Capture the cell that displays the provided text and extract its [X, Y] central coordinate. 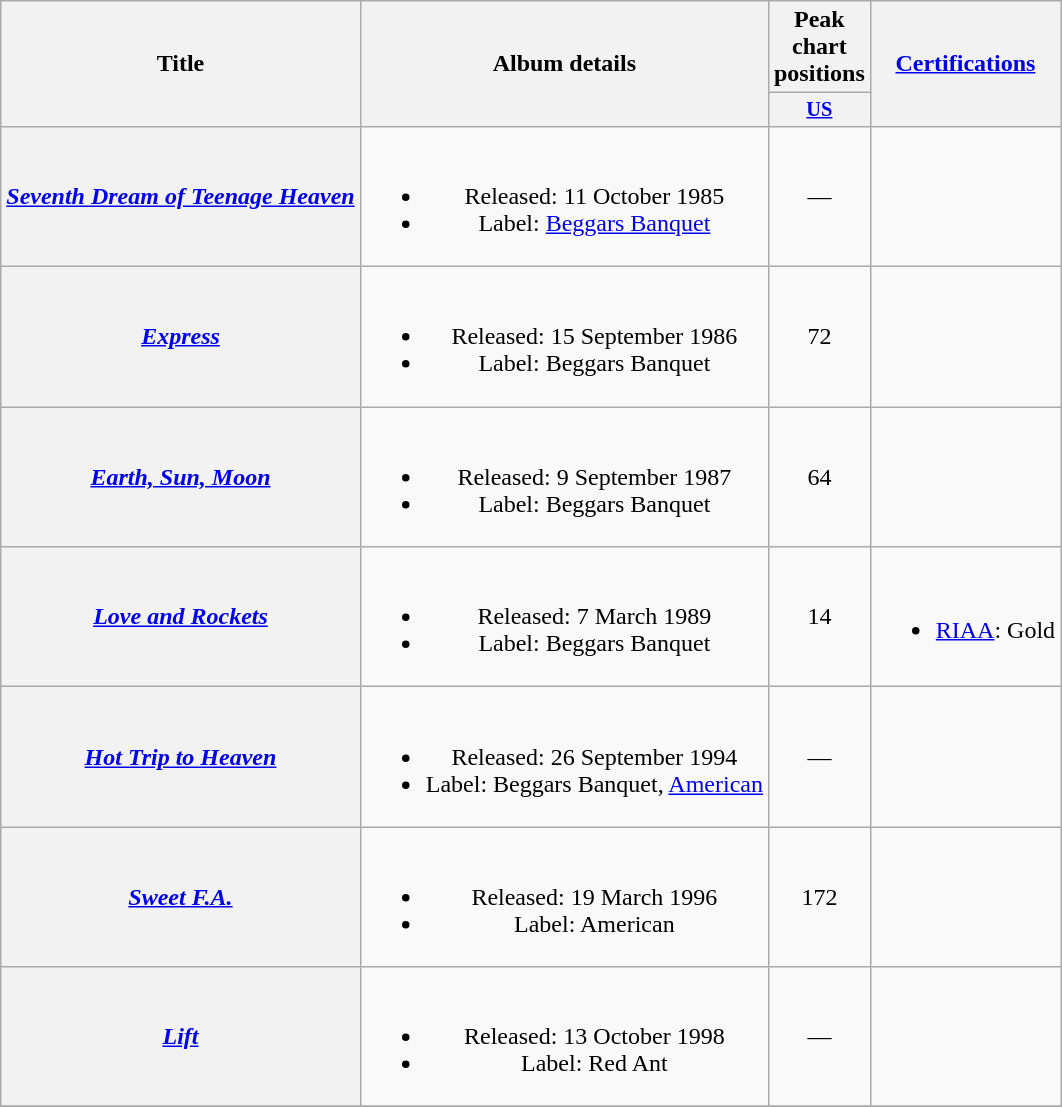
Certifications [965, 64]
Peak chart positions [819, 47]
Lift [180, 1037]
Released: 26 September 1994Label: Beggars Banquet, American [564, 757]
Sweet F.A. [180, 897]
Love and Rockets [180, 617]
14 [819, 617]
Released: 19 March 1996Label: American [564, 897]
72 [819, 337]
Album details [564, 64]
Earth, Sun, Moon [180, 477]
Released: 11 October 1985Label: Beggars Banquet [564, 196]
Title [180, 64]
Seventh Dream of Teenage Heaven [180, 196]
Released: 15 September 1986Label: Beggars Banquet [564, 337]
RIAA: Gold [965, 617]
172 [819, 897]
Released: 9 September 1987Label: Beggars Banquet [564, 477]
64 [819, 477]
Hot Trip to Heaven [180, 757]
Released: 7 March 1989Label: Beggars Banquet [564, 617]
Released: 13 October 1998Label: Red Ant [564, 1037]
Express [180, 337]
US [819, 110]
